Identify which cell holds the provided text, then report its [x, y] central coordinate. 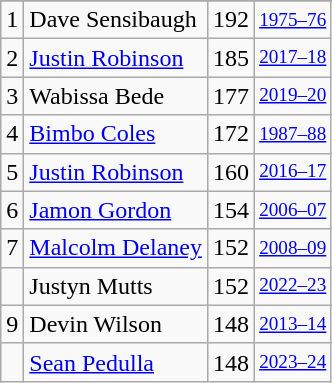
7 [12, 248]
192 [230, 20]
1975–76 [293, 20]
2016–17 [293, 172]
5 [12, 172]
Jamon Gordon [116, 210]
Sean Pedulla [116, 362]
2022–23 [293, 286]
2 [12, 58]
1987–88 [293, 134]
154 [230, 210]
2019–20 [293, 96]
Dave Sensibaugh [116, 20]
Devin Wilson [116, 324]
9 [12, 324]
185 [230, 58]
2023–24 [293, 362]
4 [12, 134]
177 [230, 96]
6 [12, 210]
172 [230, 134]
1 [12, 20]
3 [12, 96]
Malcolm Delaney [116, 248]
160 [230, 172]
Bimbo Coles [116, 134]
2006–07 [293, 210]
2008–09 [293, 248]
Wabissa Bede [116, 96]
2013–14 [293, 324]
Justyn Mutts [116, 286]
2017–18 [293, 58]
